Provide the (X, Y) coordinate of the cell's center where the given text is located.  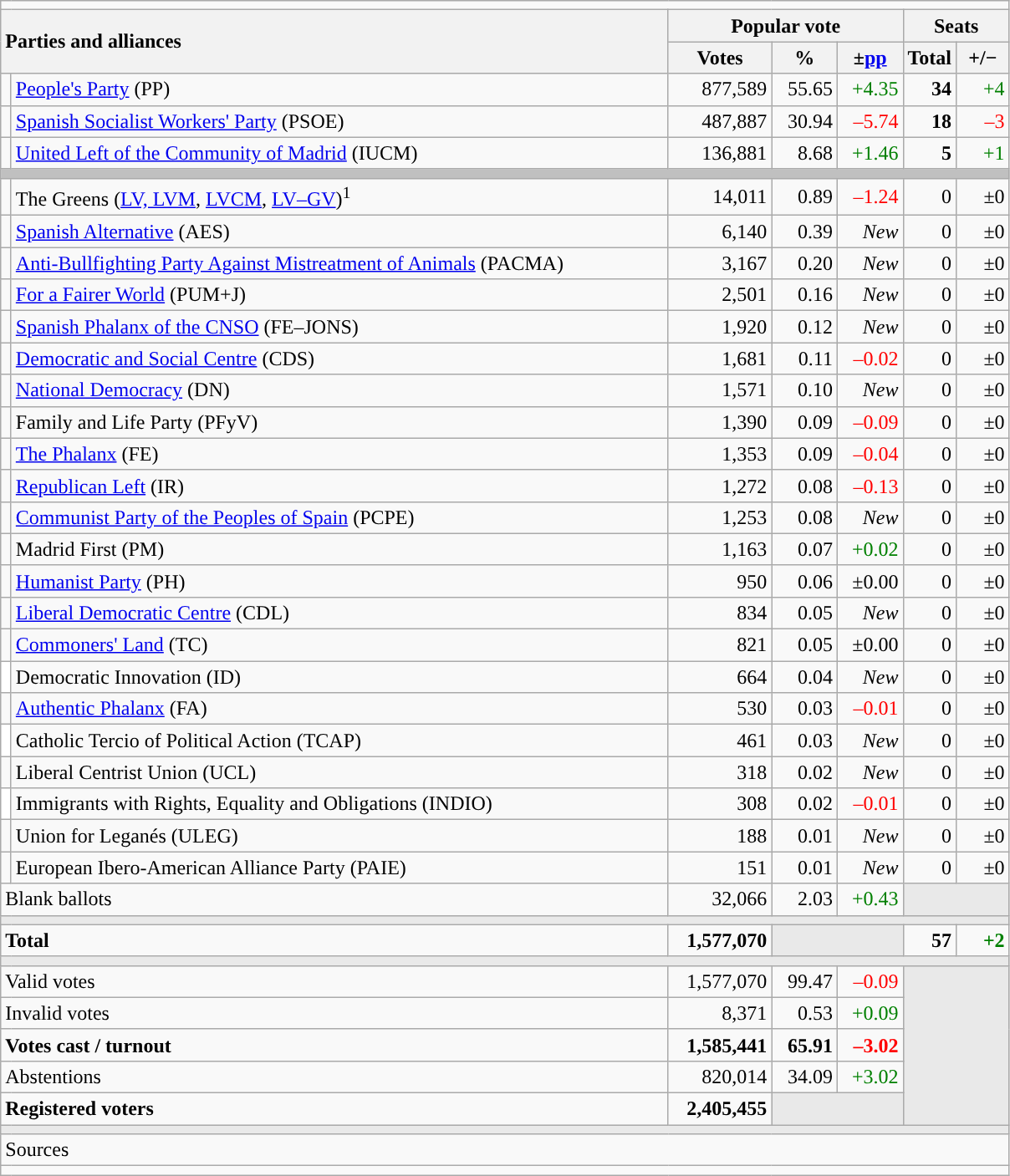
30.94 (804, 121)
1,390 (720, 422)
Spanish Socialist Workers' Party (PSOE) (339, 121)
136,881 (720, 153)
+2 (983, 940)
% (804, 58)
487,887 (720, 121)
57 (930, 940)
65.91 (804, 1045)
Sources (505, 1150)
–0.02 (870, 359)
821 (720, 645)
1,920 (720, 327)
461 (720, 741)
National Democracy (DN) (339, 390)
+0.43 (870, 899)
6,140 (720, 232)
318 (720, 772)
Union for Leganés (ULEG) (339, 836)
1,163 (720, 549)
2.03 (804, 899)
Registered voters (334, 1109)
834 (720, 613)
950 (720, 581)
1,253 (720, 517)
+/− (983, 58)
0.04 (804, 677)
Popular vote (786, 26)
0.16 (804, 295)
Anti-Bullfighting Party Against Mistreatment of Animals (PACMA) (339, 263)
664 (720, 677)
Votes (720, 58)
Abstentions (334, 1077)
The Phalanx (FE) (339, 454)
3,167 (720, 263)
820,014 (720, 1077)
2,405,455 (720, 1109)
55.65 (804, 89)
188 (720, 836)
Madrid First (PM) (339, 549)
Votes cast / turnout (334, 1045)
308 (720, 804)
530 (720, 709)
Invalid votes (334, 1013)
99.47 (804, 981)
34 (930, 89)
18 (930, 121)
The Greens (LV, LVM, LVCM, LV–GV)1 (339, 197)
Democratic Innovation (ID) (339, 677)
–3.02 (870, 1045)
8.68 (804, 153)
–3 (983, 121)
+4.35 (870, 89)
Spanish Phalanx of the CNSO (FE–JONS) (339, 327)
Immigrants with Rights, Equality and Obligations (INDIO) (339, 804)
Seats (956, 26)
Communist Party of the Peoples of Spain (PCPE) (339, 517)
1,272 (720, 486)
0.07 (804, 549)
+0.09 (870, 1013)
151 (720, 868)
8,371 (720, 1013)
±pp (870, 58)
–0.04 (870, 454)
0.89 (804, 197)
Spanish Alternative (AES) (339, 232)
34.09 (804, 1077)
+4 (983, 89)
0.10 (804, 390)
European Ibero-American Alliance Party (PAIE) (339, 868)
0.06 (804, 581)
0.12 (804, 327)
Parties and alliances (334, 42)
0.53 (804, 1013)
2,501 (720, 295)
0.20 (804, 263)
0.11 (804, 359)
Humanist Party (PH) (339, 581)
Liberal Democratic Centre (CDL) (339, 613)
5 (930, 153)
Family and Life Party (PFyV) (339, 422)
–1.24 (870, 197)
1,353 (720, 454)
1,571 (720, 390)
–5.74 (870, 121)
877,589 (720, 89)
For a Fairer World (PUM+J) (339, 295)
1,585,441 (720, 1045)
+1 (983, 153)
1,681 (720, 359)
14,011 (720, 197)
Democratic and Social Centre (CDS) (339, 359)
–0.13 (870, 486)
32,066 (720, 899)
Authentic Phalanx (FA) (339, 709)
+1.46 (870, 153)
+0.02 (870, 549)
Commoners' Land (TC) (339, 645)
People's Party (PP) (339, 89)
Valid votes (334, 981)
Republican Left (IR) (339, 486)
Liberal Centrist Union (UCL) (339, 772)
United Left of the Community of Madrid (IUCM) (339, 153)
0.39 (804, 232)
Catholic Tercio of Political Action (TCAP) (339, 741)
Blank ballots (334, 899)
+3.02 (870, 1077)
